Capture the cell that displays the provided text and extract its [x, y] central coordinate. 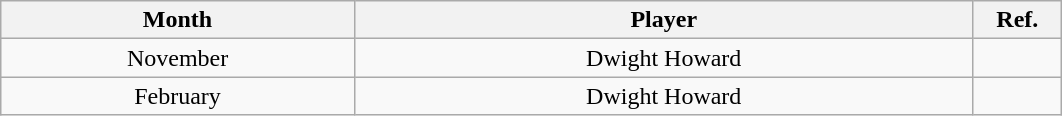
February [178, 96]
Player [664, 20]
November [178, 58]
Month [178, 20]
Ref. [1017, 20]
